Output the [X, Y] coordinate of the center of the cell containing the given text.  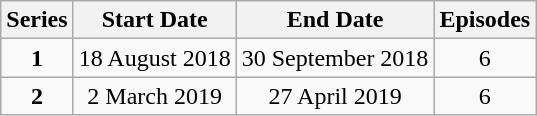
Episodes [485, 20]
2 March 2019 [154, 96]
Start Date [154, 20]
End Date [335, 20]
2 [37, 96]
Series [37, 20]
18 August 2018 [154, 58]
1 [37, 58]
27 April 2019 [335, 96]
30 September 2018 [335, 58]
